Find where the given text appears and provide that cell's center as [X, Y] coordinate. 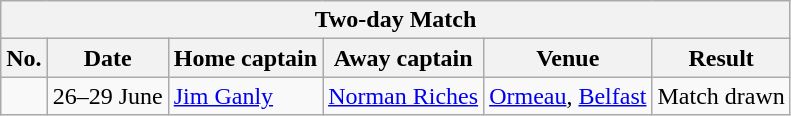
Norman Riches [404, 96]
Result [721, 58]
Ormeau, Belfast [568, 96]
Date [108, 58]
No. [24, 58]
Match drawn [721, 96]
Venue [568, 58]
Jim Ganly [245, 96]
Two-day Match [396, 20]
26–29 June [108, 96]
Home captain [245, 58]
Away captain [404, 58]
